Scan for the cell matching the given text and deliver its [X, Y] coordinate at center. 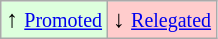
↑ Promoted [54, 20]
↓ Relegated [162, 20]
